Locate the cell with the specified text and output its [x, y] center coordinate. 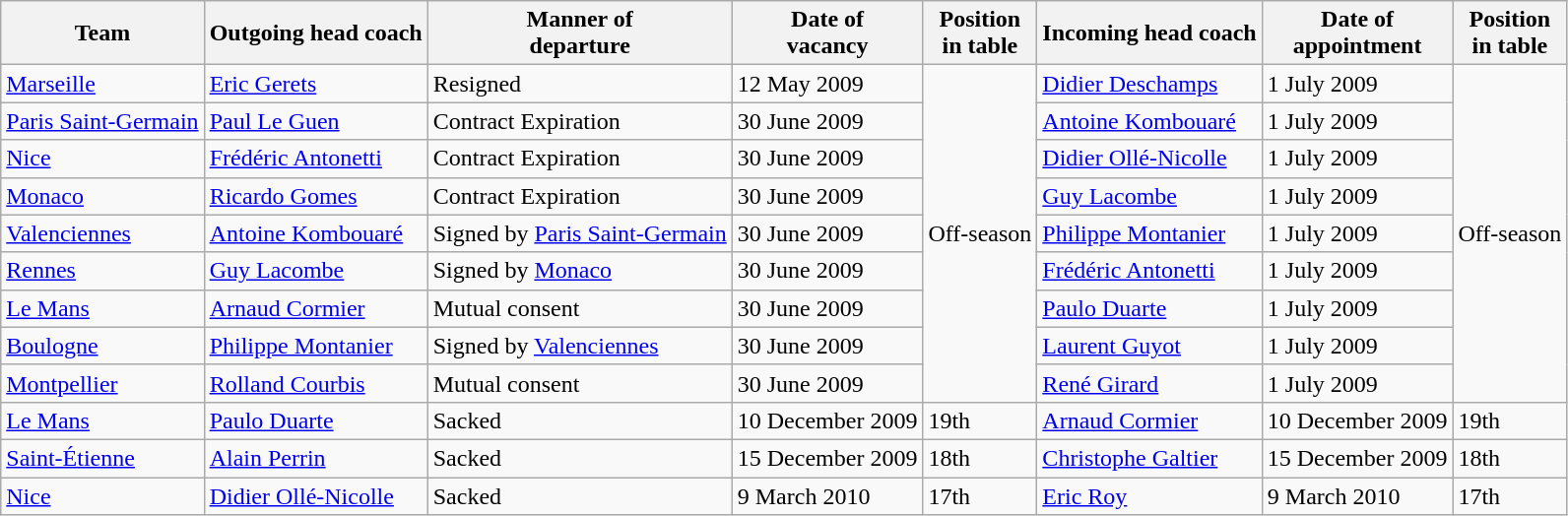
René Girard [1149, 383]
Marseille [102, 84]
Rennes [102, 271]
Date ofvacancy [827, 33]
Montpellier [102, 383]
Paul Le Guen [315, 121]
Eric Roy [1149, 495]
Boulogne [102, 346]
Paris Saint-Germain [102, 121]
Valenciennes [102, 233]
Manner ofdeparture [579, 33]
Alain Perrin [315, 458]
Team [102, 33]
Signed by Paris Saint-Germain [579, 233]
Didier Deschamps [1149, 84]
Ricardo Gomes [315, 196]
Incoming head coach [1149, 33]
Monaco [102, 196]
Resigned [579, 84]
12 May 2009 [827, 84]
Eric Gerets [315, 84]
Signed by Monaco [579, 271]
Laurent Guyot [1149, 346]
Saint-Étienne [102, 458]
Christophe Galtier [1149, 458]
Signed by Valenciennes [579, 346]
Rolland Courbis [315, 383]
Date ofappointment [1357, 33]
Outgoing head coach [315, 33]
